Scan for the cell matching the given text and deliver its [x, y] coordinate at center. 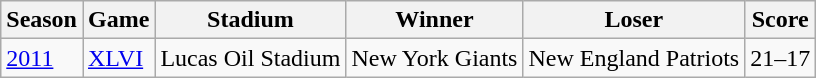
Loser [634, 20]
Winner [434, 20]
Lucas Oil Stadium [250, 58]
Game [118, 20]
21–17 [780, 58]
Score [780, 20]
2011 [42, 58]
New York Giants [434, 58]
New England Patriots [634, 58]
XLVI [118, 58]
Season [42, 20]
Stadium [250, 20]
